Pinpoint the cell where the given text exists, returning its [x, y] midpoint coordinate. 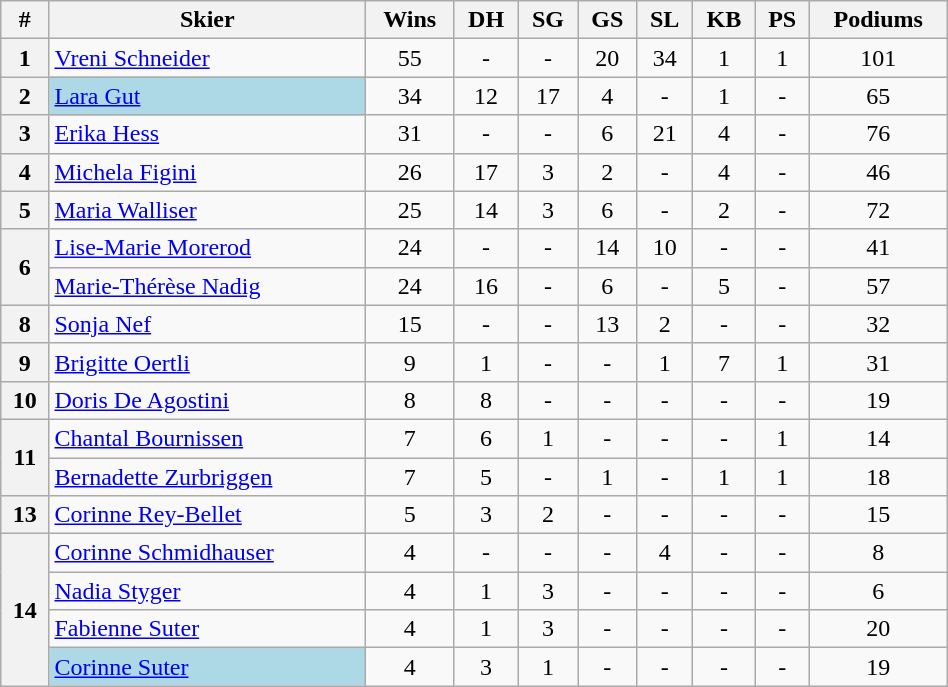
11 [25, 457]
SG [548, 20]
Chantal Bournissen [208, 438]
Sonja Nef [208, 324]
65 [878, 96]
Wins [410, 20]
57 [878, 286]
Maria Walliser [208, 210]
Bernadette Zurbriggen [208, 477]
Nadia Styger [208, 591]
101 [878, 58]
12 [486, 96]
Corinne Suter [208, 667]
25 [410, 210]
Skier [208, 20]
GS [608, 20]
Corinne Rey-Bellet [208, 515]
PS [782, 20]
Fabienne Suter [208, 629]
SL [665, 20]
46 [878, 172]
Michela Figini [208, 172]
32 [878, 324]
Podiums [878, 20]
Doris De Agostini [208, 400]
# [25, 20]
21 [665, 134]
18 [878, 477]
Lara Gut [208, 96]
Vreni Schneider [208, 58]
72 [878, 210]
Brigitte Oertli [208, 362]
26 [410, 172]
KB [724, 20]
55 [410, 58]
41 [878, 248]
Lise-Marie Morerod [208, 248]
Corinne Schmidhauser [208, 553]
DH [486, 20]
76 [878, 134]
Marie-Thérèse Nadig [208, 286]
16 [486, 286]
Erika Hess [208, 134]
